Extract the [x, y] coordinate from the center of the cell holding the provided text.  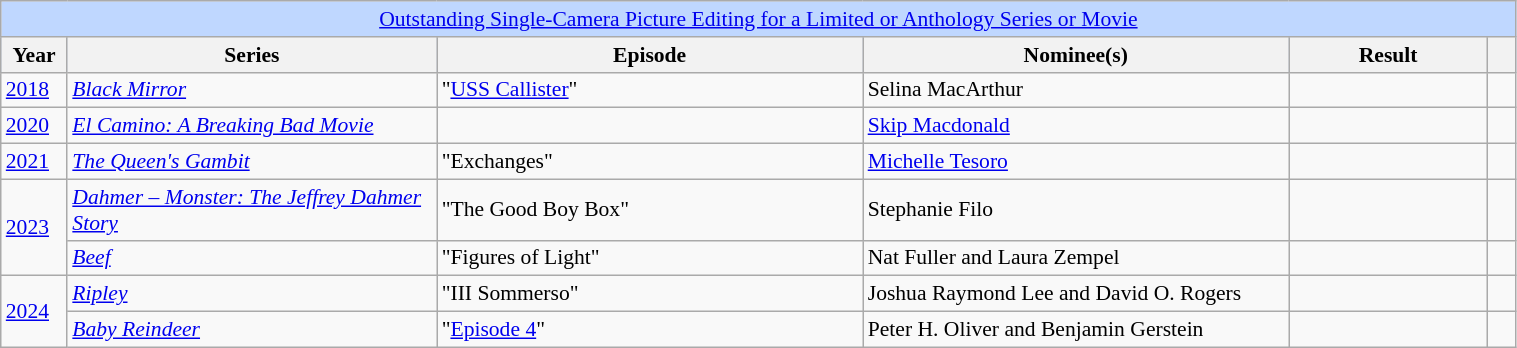
Dahmer – Monster: The Jeffrey Dahmer Story [252, 210]
Outstanding Single-Camera Picture Editing for a Limited or Anthology Series or Movie [758, 19]
Nominee(s) [1076, 55]
El Camino: A Breaking Bad Movie [252, 126]
"III Sommerso" [650, 294]
"Episode 4" [650, 330]
Nat Fuller and Laura Zempel [1076, 258]
2021 [34, 162]
"Figures of Light" [650, 258]
Joshua Raymond Lee and David O. Rogers [1076, 294]
Stephanie Filo [1076, 210]
"Exchanges" [650, 162]
2024 [34, 312]
2018 [34, 90]
"The Good Boy Box" [650, 210]
Episode [650, 55]
2020 [34, 126]
Baby Reindeer [252, 330]
Peter H. Oliver and Benjamin Gerstein [1076, 330]
Michelle Tesoro [1076, 162]
Selina MacArthur [1076, 90]
Ripley [252, 294]
Result [1388, 55]
Year [34, 55]
Beef [252, 258]
Series [252, 55]
"USS Callister" [650, 90]
Black Mirror [252, 90]
2023 [34, 228]
The Queen's Gambit [252, 162]
Skip Macdonald [1076, 126]
